Return [x, y] of the center of cell containing provided text 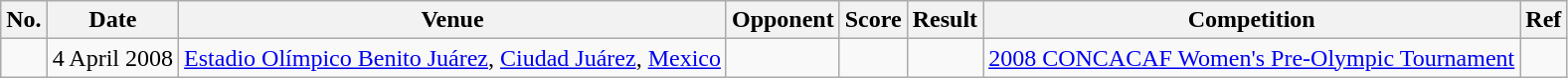
Estadio Olímpico Benito Juárez, Ciudad Juárez, Mexico [453, 58]
Competition [1252, 20]
No. [24, 20]
Opponent [783, 20]
2008 CONCACAF Women's Pre-Olympic Tournament [1252, 58]
4 April 2008 [112, 58]
Venue [453, 20]
Ref [1543, 20]
Date [112, 20]
Result [945, 20]
Score [873, 20]
